Detect which cell encompasses the target text, then output its [X, Y] center coordinate. 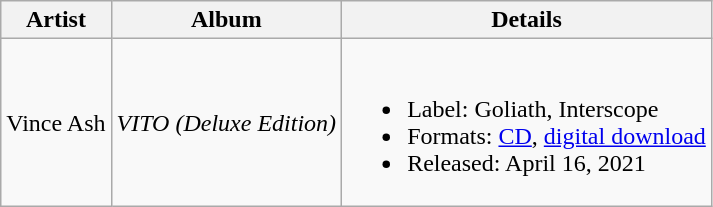
Label: Goliath, InterscopeFormats: CD, digital downloadReleased: April 16, 2021 [527, 122]
Artist [56, 20]
Vince Ash [56, 122]
Album [226, 20]
VITO (Deluxe Edition) [226, 122]
Details [527, 20]
